From the cell containing the given text, extract its center point as (x, y) coordinate. 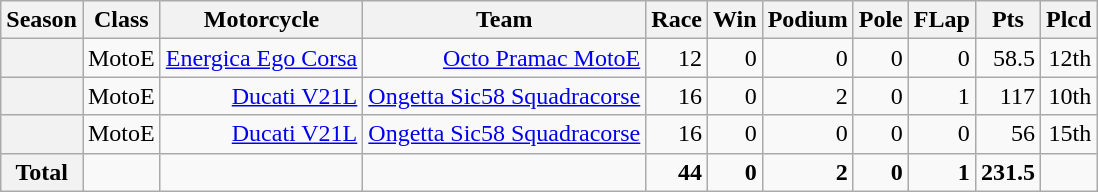
Race (677, 20)
Season (42, 20)
Total (42, 172)
Podium (808, 20)
10th (1068, 96)
44 (677, 172)
FLap (942, 20)
Pts (1008, 20)
Motorcycle (262, 20)
Pole (880, 20)
Win (736, 20)
12 (677, 58)
Plcd (1068, 20)
58.5 (1008, 58)
Team (504, 20)
Class (121, 20)
Energica Ego Corsa (262, 58)
15th (1068, 134)
12th (1068, 58)
56 (1008, 134)
231.5 (1008, 172)
117 (1008, 96)
Octo Pramac MotoE (504, 58)
